From the cell containing the given text, extract its center point as (X, Y) coordinate. 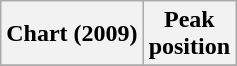
Peakposition (189, 34)
Chart (2009) (72, 34)
